From the cell containing the given text, extract its center point as (x, y) coordinate. 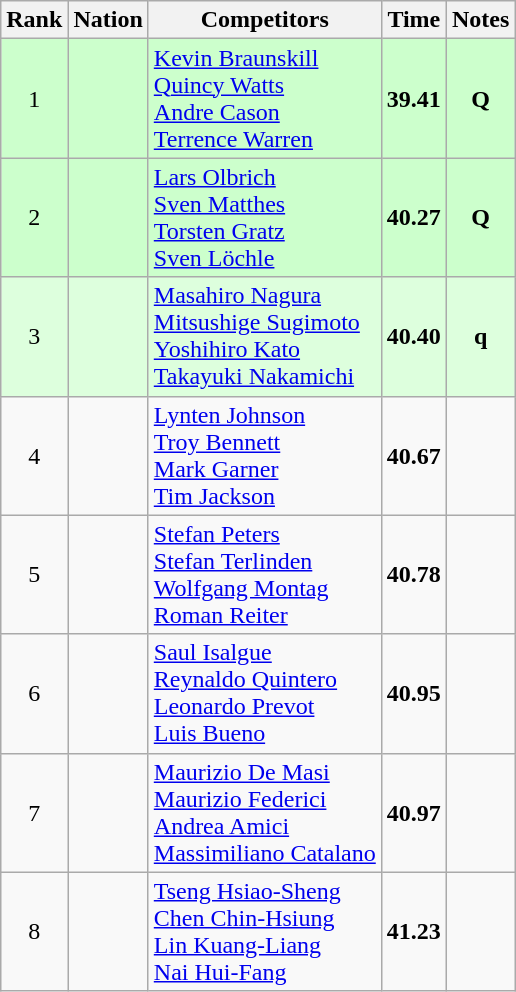
40.27 (414, 218)
Nation (108, 20)
Lars OlbrichSven MatthesTorsten GratzSven Löchle (264, 218)
q (480, 336)
1 (34, 98)
Saul IsalgueReynaldo QuinteroLeonardo PrevotLuis Bueno (264, 694)
Lynten JohnsonTroy BennettMark GarnerTim Jackson (264, 456)
5 (34, 574)
41.23 (414, 932)
40.40 (414, 336)
40.78 (414, 574)
Competitors (264, 20)
7 (34, 812)
2 (34, 218)
40.67 (414, 456)
3 (34, 336)
6 (34, 694)
8 (34, 932)
Notes (480, 20)
40.95 (414, 694)
Kevin BraunskillQuincy WattsAndre CasonTerrence Warren (264, 98)
39.41 (414, 98)
Tseng Hsiao-ShengChen Chin-HsiungLin Kuang-LiangNai Hui-Fang (264, 932)
Masahiro NaguraMitsushige SugimotoYoshihiro KatoTakayuki Nakamichi (264, 336)
Rank (34, 20)
4 (34, 456)
40.97 (414, 812)
Time (414, 20)
Stefan PetersStefan TerlindenWolfgang MontagRoman Reiter (264, 574)
Maurizio De MasiMaurizio FedericiAndrea AmiciMassimiliano Catalano (264, 812)
